Detect which cell encompasses the target text, then output its [X, Y] center coordinate. 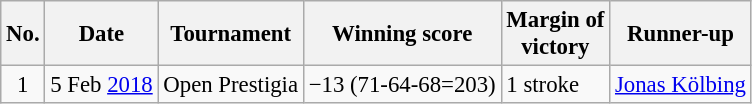
Open Prestigia [230, 85]
Date [102, 34]
1 stroke [556, 85]
5 Feb 2018 [102, 85]
Winning score [402, 34]
No. [23, 34]
−13 (71-64-68=203) [402, 85]
Tournament [230, 34]
Runner-up [681, 34]
Margin ofvictory [556, 34]
Jonas Kölbing [681, 85]
1 [23, 85]
